Identify which cell holds the provided text, then report its (x, y) central coordinate. 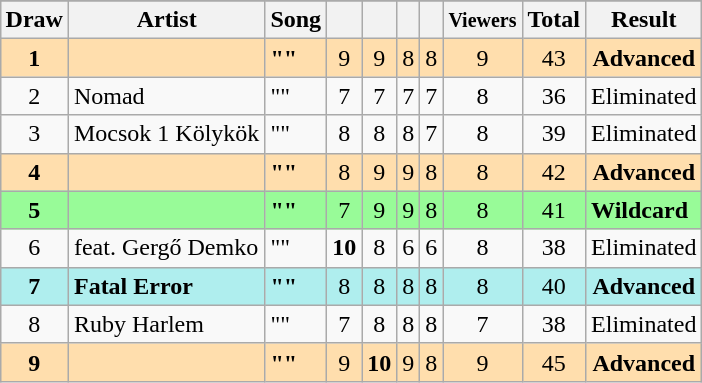
5 (34, 210)
Artist (166, 20)
Fatal Error (166, 286)
Ruby Harlem (166, 324)
Draw (34, 20)
39 (554, 134)
Viewers (482, 20)
Result (644, 20)
Song (296, 20)
42 (554, 172)
40 (554, 286)
Wildcard (644, 210)
4 (34, 172)
Nomad (166, 96)
feat. Gergő Demko (166, 248)
41 (554, 210)
2 (34, 96)
3 (34, 134)
Total (554, 20)
45 (554, 362)
36 (554, 96)
43 (554, 58)
Mocsok 1 Kölykök (166, 134)
1 (34, 58)
